Determine the (X, Y) coordinate at the center of the cell enclosing the given text.  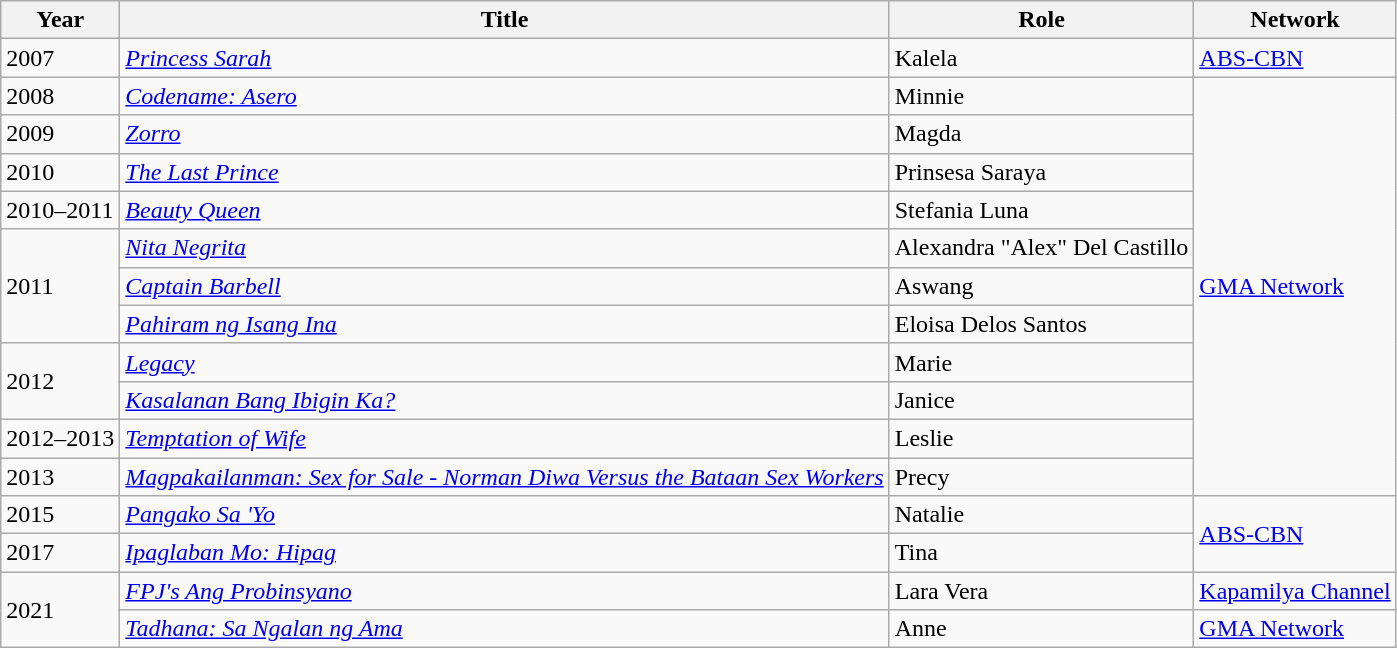
Leslie (1042, 438)
2009 (60, 134)
Legacy (504, 362)
Title (504, 20)
Anne (1042, 629)
Janice (1042, 400)
Role (1042, 20)
Eloisa Delos Santos (1042, 324)
Precy (1042, 477)
2010–2011 (60, 210)
2021 (60, 610)
Marie (1042, 362)
2011 (60, 286)
2012 (60, 381)
Codename: Asero (504, 96)
Prinsesa Saraya (1042, 172)
2015 (60, 515)
2013 (60, 477)
2017 (60, 553)
2008 (60, 96)
Alexandra "Alex" Del Castillo (1042, 248)
Aswang (1042, 286)
Magpakailanman: Sex for Sale - Norman Diwa Versus the Bataan Sex Workers (504, 477)
Pangako Sa 'Yo (504, 515)
Lara Vera (1042, 591)
Tadhana: Sa Ngalan ng Ama (504, 629)
Beauty Queen (504, 210)
Nita Negrita (504, 248)
Tina (1042, 553)
Natalie (1042, 515)
Zorro (504, 134)
Network (1295, 20)
Stefania Luna (1042, 210)
Kalela (1042, 58)
Ipaglaban Mo: Hipag (504, 553)
FPJ's Ang Probinsyano (504, 591)
Magda (1042, 134)
2007 (60, 58)
Captain Barbell (504, 286)
Minnie (1042, 96)
Year (60, 20)
2012–2013 (60, 438)
Kasalanan Bang Ibigin Ka? (504, 400)
The Last Prince (504, 172)
Kapamilya Channel (1295, 591)
Pahiram ng Isang Ina (504, 324)
Temptation of Wife (504, 438)
2010 (60, 172)
Princess Sarah (504, 58)
